For the text-containing cell, return its midpoint in [x, y] coordinate format. 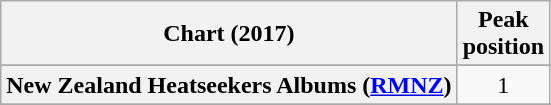
1 [503, 85]
Peak position [503, 34]
Chart (2017) [229, 34]
New Zealand Heatseekers Albums (RMNZ) [229, 85]
